Output the [X, Y] coordinate of the center of the cell containing the given text.  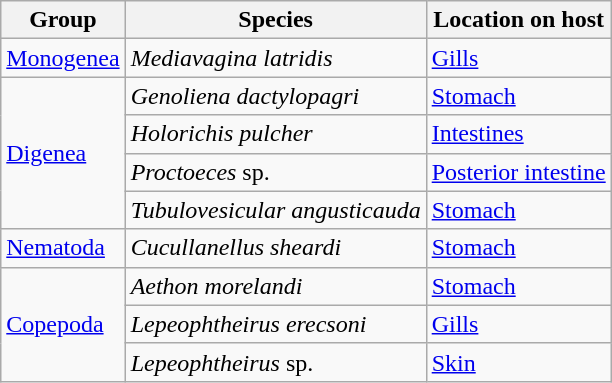
Posterior intestine [518, 172]
Species [276, 20]
Intestines [518, 134]
Holorichis pulcher [276, 134]
Mediavagina latridis [276, 58]
Nematoda [63, 248]
Skin [518, 362]
Cucullanellus sheardi [276, 248]
Copepoda [63, 324]
Monogenea [63, 58]
Lepeophtheirus sp. [276, 362]
Location on host [518, 20]
Lepeophtheirus erecsoni [276, 324]
Aethon morelandi [276, 286]
Digenea [63, 153]
Tubulovesicular angusticauda [276, 210]
Genoliena dactylopagri [276, 96]
Proctoeces sp. [276, 172]
Group [63, 20]
